Find where the given text appears and provide that cell's center as (x, y) coordinate. 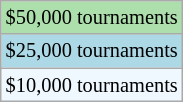
$25,000 tournaments (92, 51)
$50,000 tournaments (92, 17)
$10,000 tournaments (92, 85)
